Return the [x, y] coordinate for the center point of the cell that contains the specified text.  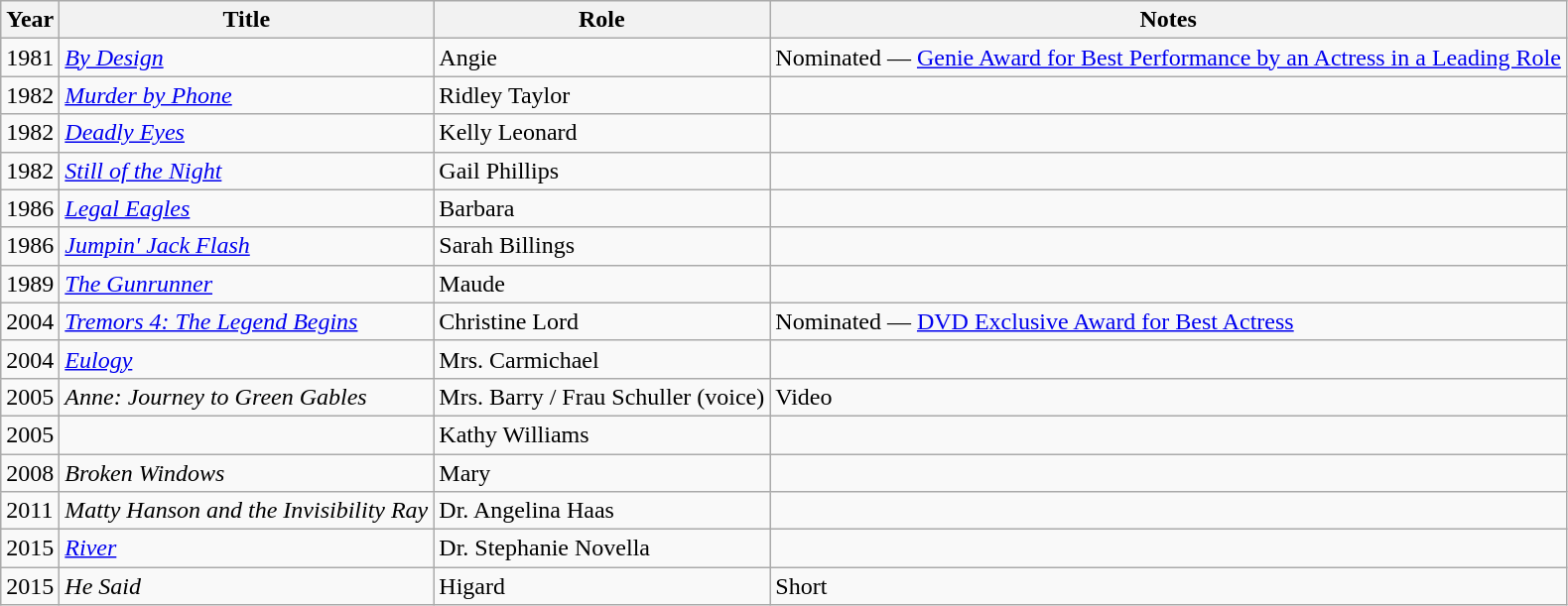
Dr. Angelina Haas [601, 511]
Title [246, 20]
Christine Lord [601, 321]
Kathy Williams [601, 434]
Mrs. Barry / Frau Schuller (voice) [601, 397]
Broken Windows [246, 473]
Still of the Night [246, 171]
Year [30, 20]
Angie [601, 58]
Video [1169, 397]
Tremors 4: The Legend Begins [246, 321]
He Said [246, 586]
2008 [30, 473]
1989 [30, 284]
Matty Hanson and the Invisibility Ray [246, 511]
Mrs. Carmichael [601, 359]
Gail Phillips [601, 171]
Legal Eagles [246, 208]
Murder by Phone [246, 95]
Deadly Eyes [246, 133]
Anne: Journey to Green Gables [246, 397]
Dr. Stephanie Novella [601, 548]
Nominated — DVD Exclusive Award for Best Actress [1169, 321]
1981 [30, 58]
Kelly Leonard [601, 133]
Short [1169, 586]
Sarah Billings [601, 246]
Nominated — Genie Award for Best Performance by an Actress in a Leading Role [1169, 58]
Eulogy [246, 359]
Notes [1169, 20]
Higard [601, 586]
Role [601, 20]
By Design [246, 58]
River [246, 548]
The Gunrunner [246, 284]
Ridley Taylor [601, 95]
2011 [30, 511]
Maude [601, 284]
Mary [601, 473]
Jumpin' Jack Flash [246, 246]
Barbara [601, 208]
